Determine the (X, Y) coordinate at the center of the cell enclosing the given text.  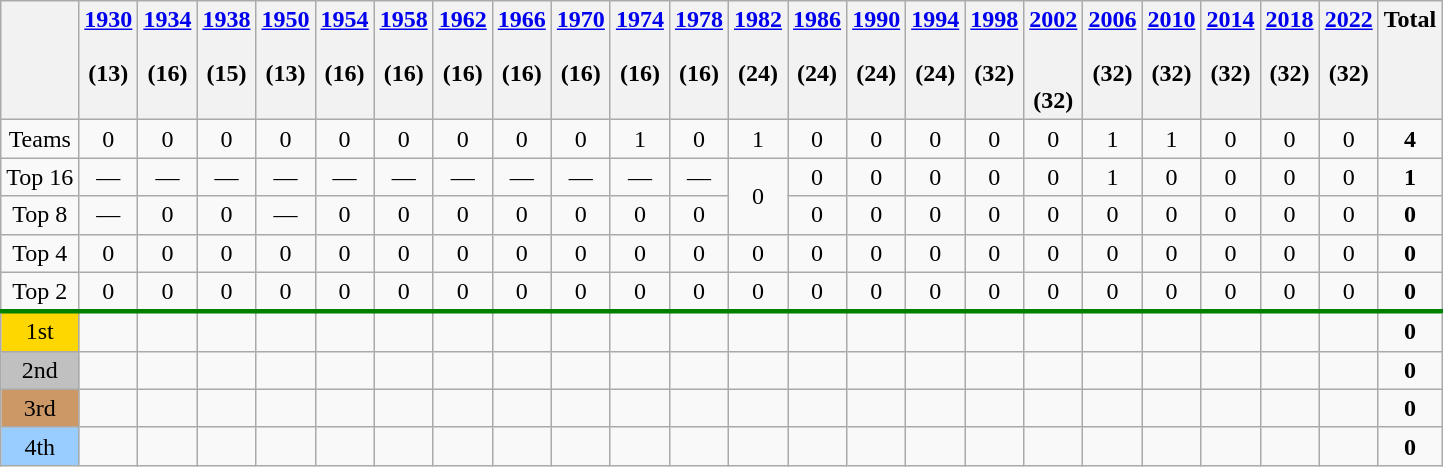
1962 (16) (462, 60)
4 (1410, 139)
2006 (32) (1112, 60)
1974 (16) (640, 60)
1966 (16) (522, 60)
1998 (32) (994, 60)
Top 16 (40, 177)
4th (40, 446)
1990 (24) (876, 60)
1982 (24) (758, 60)
1978 (16) (698, 60)
1930 (13) (108, 60)
2010 (32) (1172, 60)
1954 (16) (344, 60)
1970 (16) (580, 60)
Top 8 (40, 215)
2018 (32) (1290, 60)
2nd (40, 370)
1st (40, 332)
3rd (40, 408)
Total (1410, 60)
2014 (32) (1230, 60)
1994 (24) (936, 60)
1934 (16) (168, 60)
Top 4 (40, 253)
Teams (40, 139)
Top 2 (40, 292)
2022 (32) (1348, 60)
1938 (15) (226, 60)
1958 (16) (404, 60)
1950 (13) (286, 60)
2002 (32) (1054, 60)
1986 (24) (818, 60)
